Provide the [X, Y] coordinate of the cell's center where the given text is located.  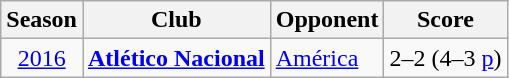
Season [42, 20]
2016 [42, 58]
Score [446, 20]
Club [176, 20]
2–2 (4–3 p) [446, 58]
Atlético Nacional [176, 58]
América [327, 58]
Opponent [327, 20]
